Output the [X, Y] coordinate of the center of the cell containing the given text.  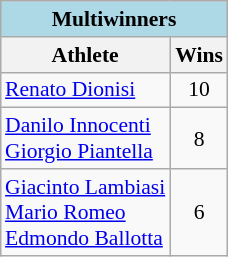
Athlete [85, 55]
Renato Dionisi [85, 90]
10 [199, 90]
8 [199, 138]
Multiwinners [114, 19]
6 [199, 212]
Danilo InnocentiGiorgio Piantella [85, 138]
Wins [199, 55]
Giacinto LambiasiMario RomeoEdmondo Ballotta [85, 212]
